Detect which cell encompasses the target text, then output its (X, Y) center coordinate. 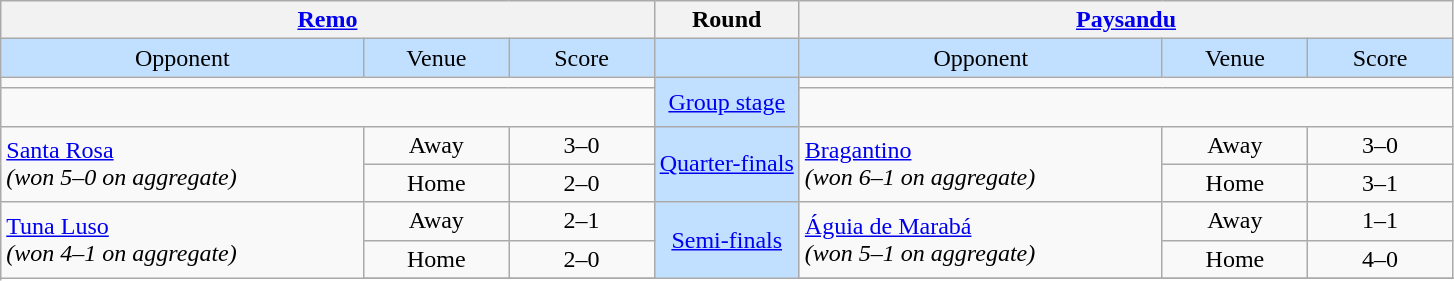
Águia de Marabá(won 5–1 on aggregate) (980, 240)
Round (726, 20)
Remo (328, 20)
4–0 (1380, 259)
Santa Rosa(won 5–0 on aggregate) (182, 164)
Tuna Luso(won 4–1 on aggregate) (182, 240)
Quarter-finals (726, 164)
Semi-finals (726, 240)
1–1 (1380, 221)
Bragantino(won 6–1 on aggregate) (980, 164)
Paysandu (1126, 20)
3–1 (1380, 183)
2–1 (582, 221)
Group stage (726, 102)
